Identify which cell holds the provided text, then report its [X, Y] central coordinate. 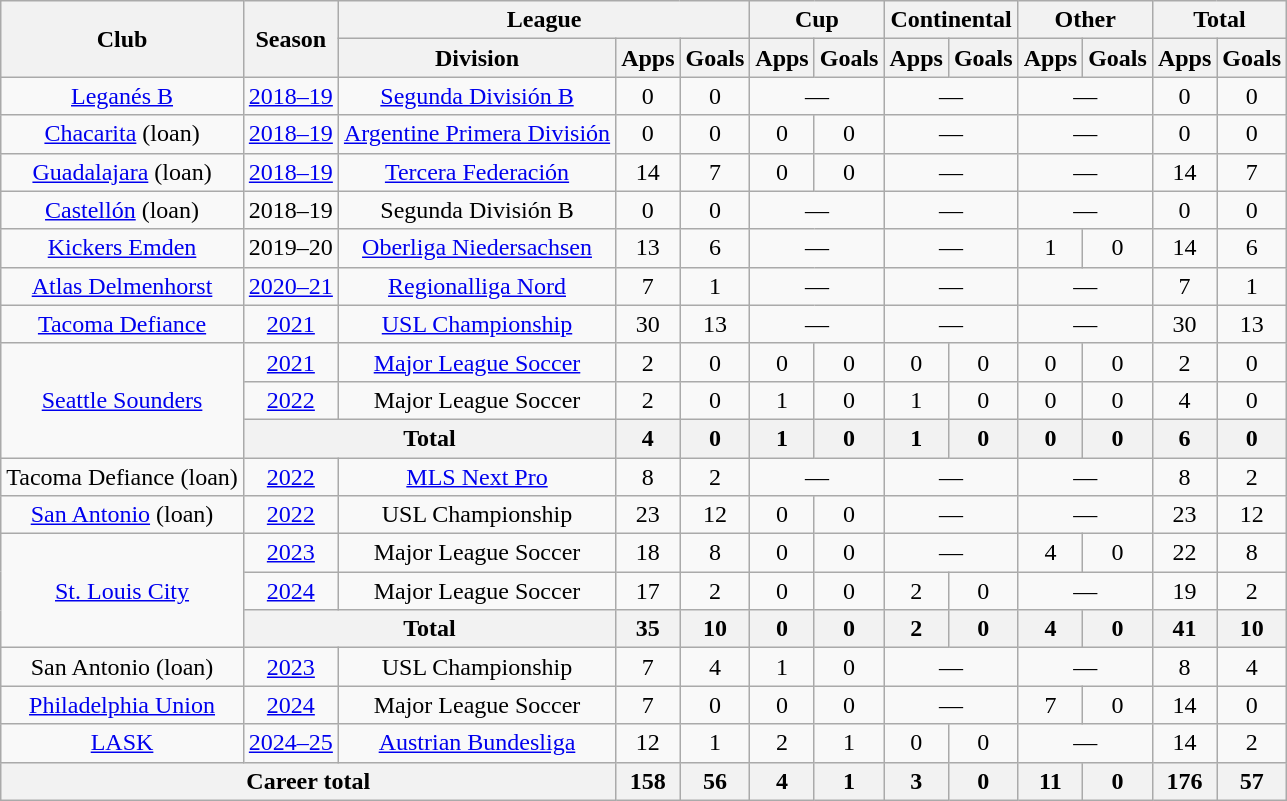
St. Louis City [122, 591]
Season [290, 39]
11 [1050, 781]
35 [648, 629]
Continental [951, 20]
176 [1184, 781]
Cup [817, 20]
Career total [308, 781]
Oberliga Niedersachsen [476, 248]
Argentine Primera División [476, 134]
Leganés B [122, 96]
Philadelphia Union [122, 705]
19 [1184, 591]
3 [916, 781]
2020–21 [290, 286]
Seattle Sounders [122, 400]
56 [715, 781]
Division [476, 58]
41 [1184, 629]
Tercera Federación [476, 172]
Atlas Delmenhorst [122, 286]
Chacarita (loan) [122, 134]
18 [648, 553]
Regionalliga Nord [476, 286]
Tacoma Defiance (loan) [122, 477]
Tacoma Defiance [122, 324]
MLS Next Pro [476, 477]
Club [122, 39]
158 [648, 781]
22 [1184, 553]
Guadalajara (loan) [122, 172]
2019–20 [290, 248]
2024–25 [290, 743]
17 [648, 591]
Castellón (loan) [122, 210]
57 [1252, 781]
Austrian Bundesliga [476, 743]
Other [1085, 20]
League [544, 20]
LASK [122, 743]
Kickers Emden [122, 248]
